Pinpoint the cell where the given text exists, returning its (x, y) midpoint coordinate. 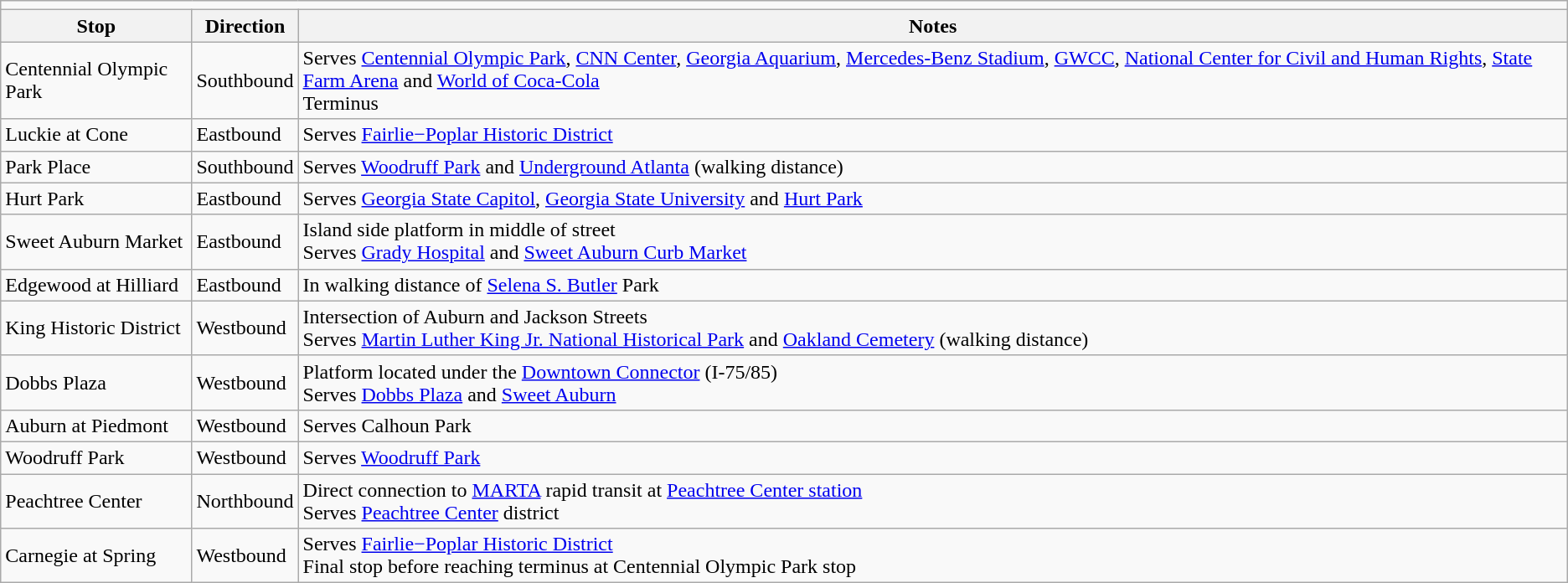
Luckie at Cone (96, 135)
Park Place (96, 167)
Serves Fairlie−Poplar Historic DistrictFinal stop before reaching terminus at Centennial Olympic Park stop (933, 556)
Centennial Olympic Park (96, 80)
Auburn at Piedmont (96, 426)
Serves Woodruff Park and Underground Atlanta (walking distance) (933, 167)
Notes (933, 26)
Edgewood at Hilliard (96, 285)
Carnegie at Spring (96, 556)
Platform located under the Downtown Connector (I-75/85)Serves Dobbs Plaza and Sweet Auburn (933, 382)
Serves Fairlie−Poplar Historic District (933, 135)
Hurt Park (96, 199)
Serves Woodruff Park (933, 457)
King Historic District (96, 328)
Peachtree Center (96, 501)
Dobbs Plaza (96, 382)
Intersection of Auburn and Jackson StreetsServes Martin Luther King Jr. National Historical Park and Oakland Cemetery (walking distance) (933, 328)
Direct connection to MARTA rapid transit at Peachtree Center stationServes Peachtree Center district (933, 501)
Northbound (245, 501)
Island side platform in middle of streetServes Grady Hospital and Sweet Auburn Curb Market (933, 241)
Serves Calhoun Park (933, 426)
In walking distance of Selena S. Butler Park (933, 285)
Serves Georgia State Capitol, Georgia State University and Hurt Park (933, 199)
Woodruff Park (96, 457)
Stop (96, 26)
Direction (245, 26)
Sweet Auburn Market (96, 241)
